Return the (X, Y) coordinate for the center point of the cell that contains the specified text.  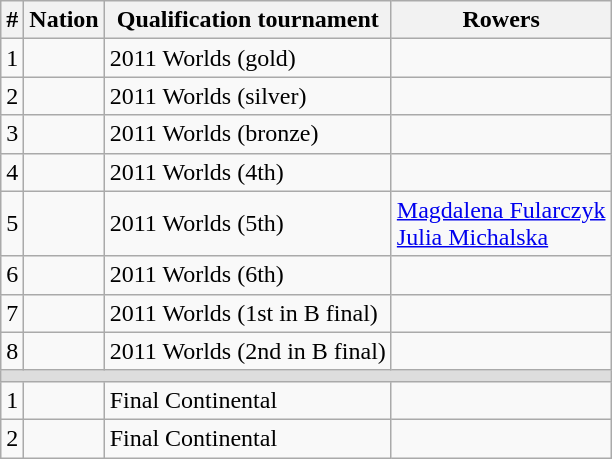
2011 Worlds (1st in B final) (248, 313)
# (12, 20)
Magdalena FularczykJulia Michalska (501, 224)
2011 Worlds (silver) (248, 96)
7 (12, 313)
3 (12, 134)
Nation (64, 20)
2011 Worlds (2nd in B final) (248, 351)
Rowers (501, 20)
4 (12, 172)
8 (12, 351)
2011 Worlds (6th) (248, 275)
2011 Worlds (5th) (248, 224)
2011 Worlds (gold) (248, 58)
2011 Worlds (4th) (248, 172)
2011 Worlds (bronze) (248, 134)
6 (12, 275)
Qualification tournament (248, 20)
5 (12, 224)
